For the text-containing cell, return its midpoint in (x, y) coordinate format. 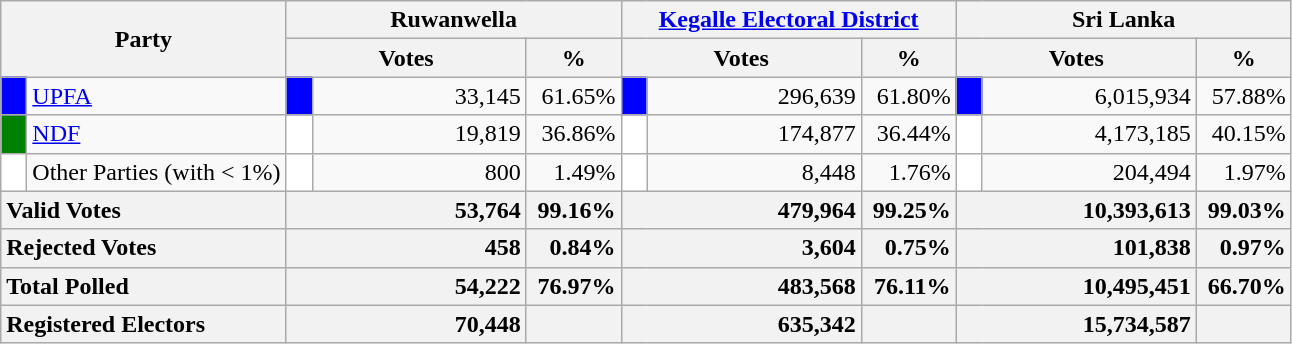
1.97% (1244, 172)
76.11% (908, 286)
Registered Electors (144, 324)
10,495,451 (1076, 286)
3,604 (741, 248)
36.44% (908, 134)
61.65% (574, 96)
57.88% (1244, 96)
99.03% (1244, 210)
NDF (156, 134)
Other Parties (with < 1%) (156, 172)
66.70% (1244, 286)
Total Polled (144, 286)
53,764 (406, 210)
Sri Lanka (1124, 20)
101,838 (1076, 248)
1.49% (574, 172)
Rejected Votes (144, 248)
296,639 (754, 96)
1.76% (908, 172)
0.75% (908, 248)
19,819 (419, 134)
Kegalle Electoral District (788, 20)
99.16% (574, 210)
8,448 (754, 172)
6,015,934 (1089, 96)
70,448 (406, 324)
UPFA (156, 96)
4,173,185 (1089, 134)
Valid Votes (144, 210)
61.80% (908, 96)
479,964 (741, 210)
174,877 (754, 134)
458 (406, 248)
483,568 (741, 286)
99.25% (908, 210)
635,342 (741, 324)
10,393,613 (1076, 210)
204,494 (1089, 172)
40.15% (1244, 134)
76.97% (574, 286)
0.84% (574, 248)
0.97% (1244, 248)
54,222 (406, 286)
Ruwanwella (454, 20)
Party (144, 39)
800 (419, 172)
36.86% (574, 134)
33,145 (419, 96)
15,734,587 (1076, 324)
